Locate the cell with the specified text and output its (X, Y) center coordinate. 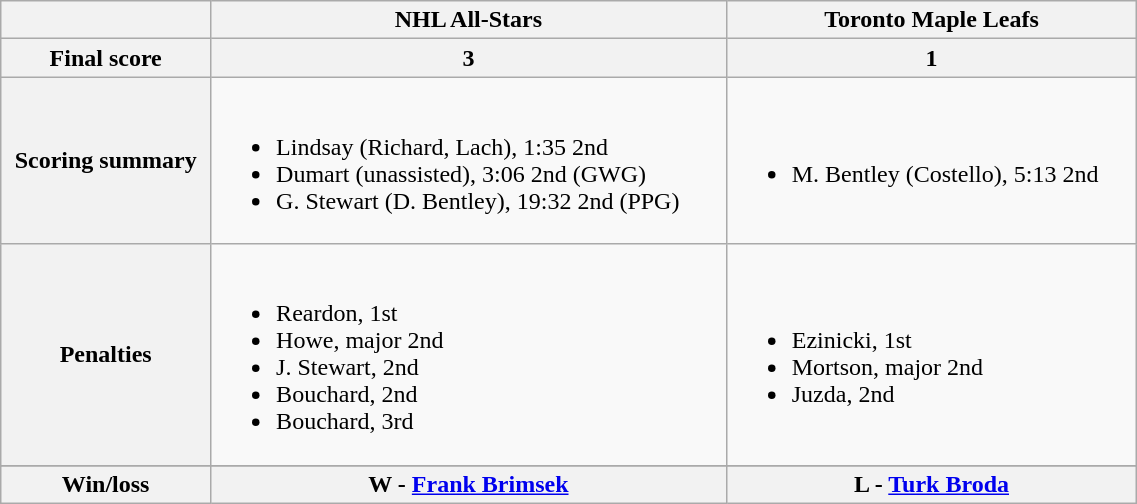
Ezinicki, 1stMortson, major 2ndJuzda, 2nd (932, 354)
W - Frank Brimsek (469, 484)
Final score (106, 58)
Lindsay (Richard, Lach), 1:35 2ndDumart (unassisted), 3:06 2nd (GWG)G. Stewart (D. Bentley), 19:32 2nd (PPG) (469, 160)
NHL All-Stars (469, 20)
Penalties (106, 354)
L - Turk Broda (932, 484)
Scoring summary (106, 160)
M. Bentley (Costello), 5:13 2nd (932, 160)
3 (469, 58)
1 (932, 58)
Toronto Maple Leafs (932, 20)
Win/loss (106, 484)
Reardon, 1stHowe, major 2ndJ. Stewart, 2ndBouchard, 2ndBouchard, 3rd (469, 354)
